Provide the [x, y] coordinate of the cell's center where the given text is located.  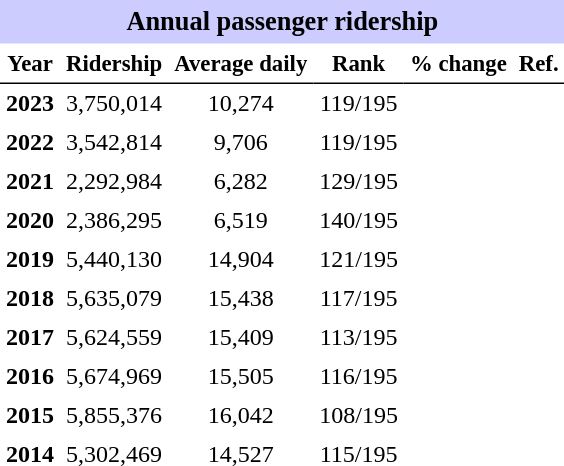
2021 [30, 182]
5,635,079 [114, 298]
2,292,984 [114, 182]
15,409 [240, 338]
5,674,969 [114, 376]
6,519 [240, 220]
3,542,814 [114, 142]
2018 [30, 298]
2017 [30, 338]
Ridership [114, 64]
116/195 [358, 376]
14,904 [240, 260]
121/195 [358, 260]
3,750,014 [114, 104]
% change [458, 64]
Rank [358, 64]
117/195 [358, 298]
15,505 [240, 376]
2015 [30, 416]
16,042 [240, 416]
2016 [30, 376]
2023 [30, 104]
140/195 [358, 220]
5,855,376 [114, 416]
108/195 [358, 416]
129/195 [358, 182]
5,440,130 [114, 260]
15,438 [240, 298]
9,706 [240, 142]
Year [30, 64]
2,386,295 [114, 220]
113/195 [358, 338]
2022 [30, 142]
10,274 [240, 104]
Average daily [240, 64]
6,282 [240, 182]
2020 [30, 220]
5,624,559 [114, 338]
2019 [30, 260]
